Find where the given text appears and provide that cell's center as (x, y) coordinate. 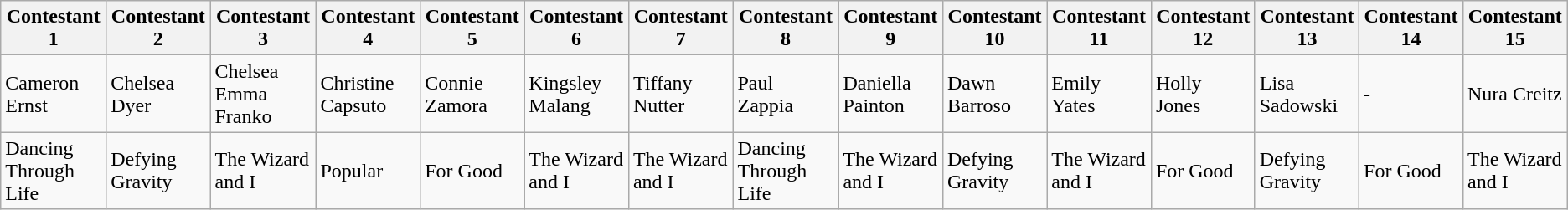
Contestant 9 (891, 28)
Connie Zamora (472, 94)
Daniella Painton (891, 94)
Contestant 15 (1514, 28)
Contestant 10 (994, 28)
Chelsea Dyer (158, 94)
Holly Jones (1203, 94)
Tiffany Nutter (680, 94)
Nura Creitz (1514, 94)
Contestant 1 (54, 28)
Kingsley Malang (576, 94)
Contestant 12 (1203, 28)
Contestant 8 (786, 28)
Contestant 14 (1411, 28)
Contestant 5 (472, 28)
Contestant 6 (576, 28)
Emily Yates (1099, 94)
- (1411, 94)
Contestant 2 (158, 28)
Cameron Ernst (54, 94)
Lisa Sadowski (1307, 94)
Contestant 13 (1307, 28)
Contestant 3 (263, 28)
Christine Capsuto (369, 94)
Contestant 11 (1099, 28)
Contestant 7 (680, 28)
Paul Zappia (786, 94)
Popular (369, 171)
Contestant 4 (369, 28)
Dawn Barroso (994, 94)
Chelsea Emma Franko (263, 94)
